Provide the [X, Y] coordinate of the cell's center where the given text is located.  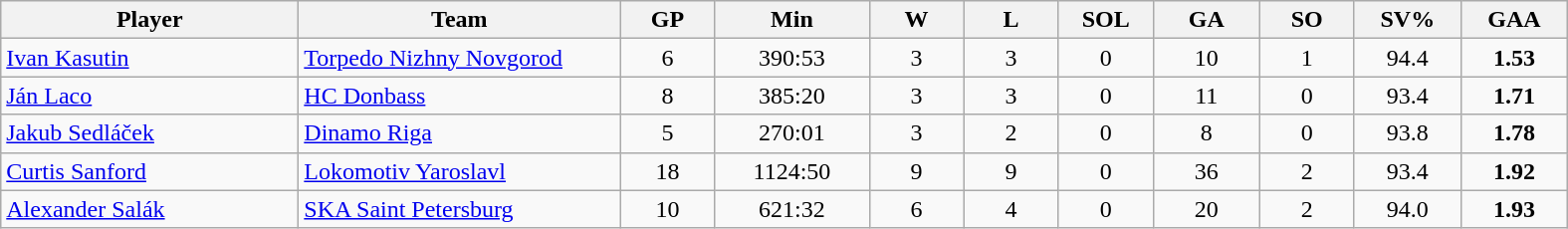
GAA [1513, 20]
L [1011, 20]
20 [1207, 209]
621:32 [792, 209]
SV% [1408, 20]
1.53 [1513, 58]
93.8 [1408, 133]
W [916, 20]
Ján Laco [149, 96]
390:53 [792, 58]
18 [667, 171]
SOL [1105, 20]
1.93 [1513, 209]
270:01 [792, 133]
Min [792, 20]
Lokomotiv Yaroslavl [460, 171]
Jakub Sedláček [149, 133]
HC Donbass [460, 96]
36 [1207, 171]
5 [667, 133]
Team [460, 20]
Dinamo Riga [460, 133]
1 [1306, 58]
GP [667, 20]
SKA Saint Petersburg [460, 209]
Ivan Kasutin [149, 58]
Torpedo Nizhny Novgorod [460, 58]
SO [1306, 20]
1124:50 [792, 171]
1.92 [1513, 171]
1.78 [1513, 133]
4 [1011, 209]
Curtis Sanford [149, 171]
94.4 [1408, 58]
94.0 [1408, 209]
11 [1207, 96]
Alexander Salák [149, 209]
1.71 [1513, 96]
385:20 [792, 96]
GA [1207, 20]
Player [149, 20]
